Locate the cell with the specified text and output its (X, Y) center coordinate. 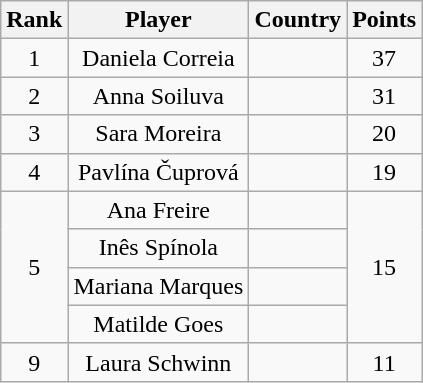
Daniela Correia (158, 58)
Pavlína Čuprová (158, 172)
3 (34, 134)
Laura Schwinn (158, 362)
37 (384, 58)
5 (34, 267)
1 (34, 58)
Ana Freire (158, 210)
Anna Soiluva (158, 96)
9 (34, 362)
Player (158, 20)
11 (384, 362)
Inês Spínola (158, 248)
Country (298, 20)
Points (384, 20)
Matilde Goes (158, 324)
Rank (34, 20)
Sara Moreira (158, 134)
4 (34, 172)
Mariana Marques (158, 286)
15 (384, 267)
20 (384, 134)
31 (384, 96)
19 (384, 172)
2 (34, 96)
